Return the (x, y) coordinate for the center point of the cell that contains the specified text.  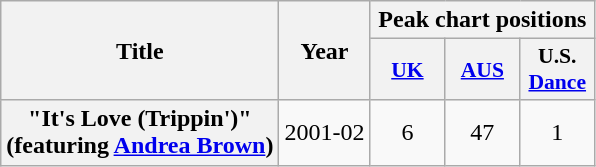
2001-02 (324, 132)
Title (140, 50)
Peak chart positions (482, 20)
UK (408, 70)
47 (482, 132)
AUS (482, 70)
6 (408, 132)
1 (558, 132)
Year (324, 50)
"It's Love (Trippin')" (featuring Andrea Brown) (140, 132)
U.S. Dance (558, 70)
